Determine the [X, Y] coordinate at the center of the cell enclosing the given text.  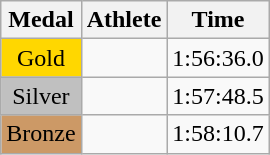
Medal [41, 20]
Athlete [124, 20]
1:56:36.0 [218, 58]
Silver [41, 96]
Time [218, 20]
1:58:10.7 [218, 134]
1:57:48.5 [218, 96]
Bronze [41, 134]
Gold [41, 58]
